Scan for the cell matching the given text and deliver its (X, Y) coordinate at center. 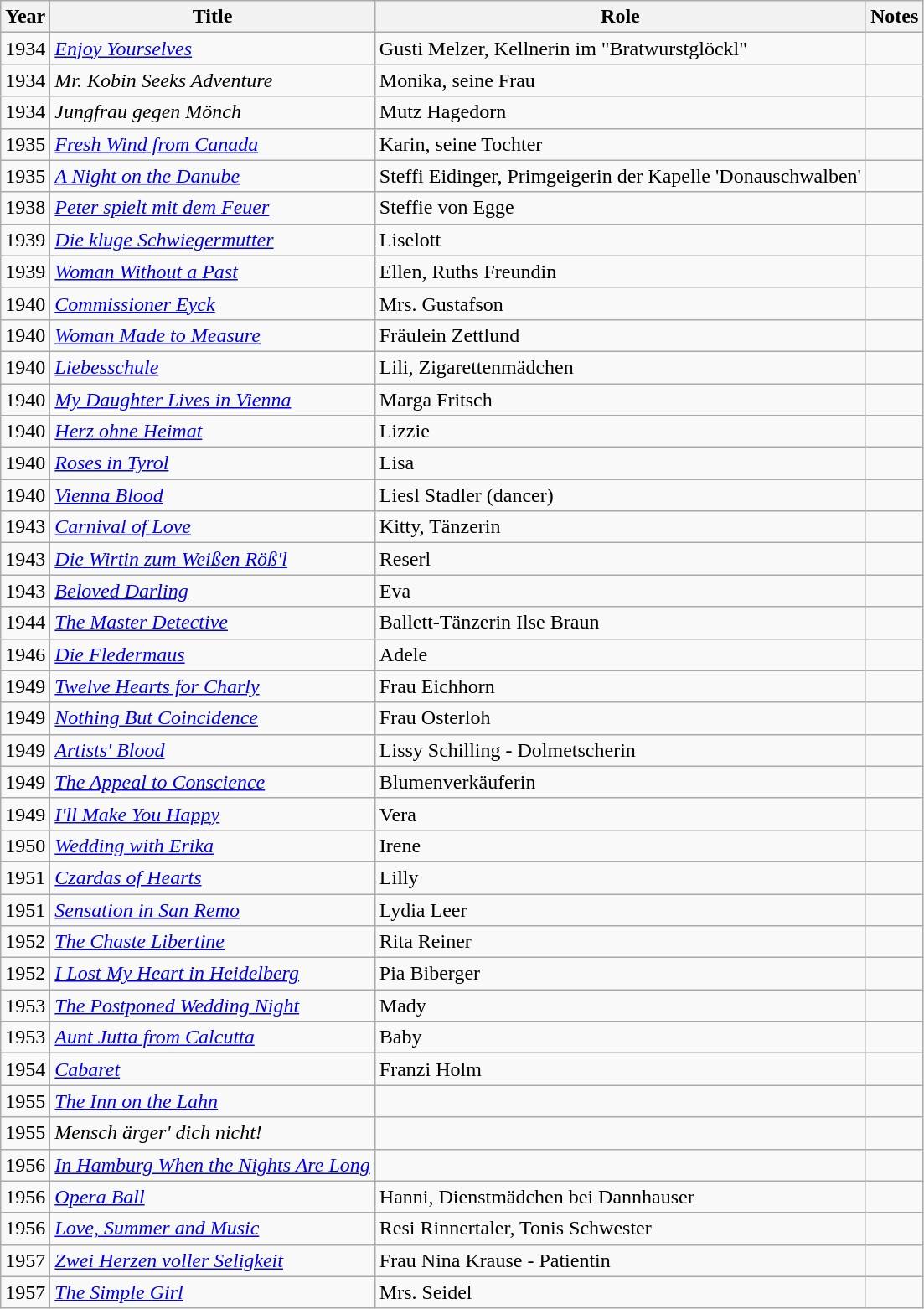
Lissy Schilling - Dolmetscherin (620, 750)
Marga Fritsch (620, 400)
Eva (620, 591)
Love, Summer and Music (213, 1229)
Fräulein Zettlund (620, 335)
Die kluge Schwiegermutter (213, 240)
Woman Without a Past (213, 272)
Mutz Hagedorn (620, 112)
Czardas of Hearts (213, 877)
Irene (620, 846)
1946 (25, 654)
Zwei Herzen voller Seligkeit (213, 1260)
Steffi Eidinger, Primgeigerin der Kapelle 'Donauschwalben' (620, 176)
Reserl (620, 559)
Adele (620, 654)
Hanni, Dienstmädchen bei Dannhauser (620, 1197)
Liesl Stadler (dancer) (620, 495)
Resi Rinnertaler, Tonis Schwester (620, 1229)
Ellen, Ruths Freundin (620, 272)
Pia Biberger (620, 974)
The Appeal to Conscience (213, 782)
Liebesschule (213, 367)
Jungfrau gegen Mönch (213, 112)
Lisa (620, 463)
Lydia Leer (620, 909)
Notes (894, 17)
Opera Ball (213, 1197)
Liselott (620, 240)
Herz ohne Heimat (213, 432)
Year (25, 17)
Lilly (620, 877)
Frau Nina Krause - Patientin (620, 1260)
Wedding with Erika (213, 846)
Gusti Melzer, Kellnerin im "Bratwurstglöckl" (620, 49)
Woman Made to Measure (213, 335)
Artists' Blood (213, 750)
Mady (620, 1006)
Fresh Wind from Canada (213, 144)
Role (620, 17)
Baby (620, 1037)
Lizzie (620, 432)
The Postponed Wedding Night (213, 1006)
Cabaret (213, 1069)
Lili, Zigarettenmädchen (620, 367)
Twelve Hearts for Charly (213, 686)
Mr. Kobin Seeks Adventure (213, 80)
Peter spielt mit dem Feuer (213, 208)
Mrs. Gustafson (620, 303)
Vienna Blood (213, 495)
Beloved Darling (213, 591)
I Lost My Heart in Heidelberg (213, 974)
1944 (25, 623)
My Daughter Lives in Vienna (213, 400)
1938 (25, 208)
Mensch ärger' dich nicht! (213, 1133)
The Chaste Libertine (213, 942)
Vera (620, 814)
Title (213, 17)
Franzi Holm (620, 1069)
The Simple Girl (213, 1292)
Blumenverkäuferin (620, 782)
Mrs. Seidel (620, 1292)
Sensation in San Remo (213, 909)
Commissioner Eyck (213, 303)
The Master Detective (213, 623)
Ballett-Tänzerin Ilse Braun (620, 623)
1954 (25, 1069)
1950 (25, 846)
In Hamburg When the Nights Are Long (213, 1165)
Carnival of Love (213, 527)
Nothing But Coincidence (213, 718)
Steffie von Egge (620, 208)
Frau Eichhorn (620, 686)
I'll Make You Happy (213, 814)
A Night on the Danube (213, 176)
Aunt Jutta from Calcutta (213, 1037)
Kitty, Tänzerin (620, 527)
The Inn on the Lahn (213, 1101)
Monika, seine Frau (620, 80)
Rita Reiner (620, 942)
Die Wirtin zum Weißen Röß'l (213, 559)
Enjoy Yourselves (213, 49)
Frau Osterloh (620, 718)
Roses in Tyrol (213, 463)
Die Fledermaus (213, 654)
Karin, seine Tochter (620, 144)
